Provide the (x, y) coordinate of the cell's center where the given text is located.  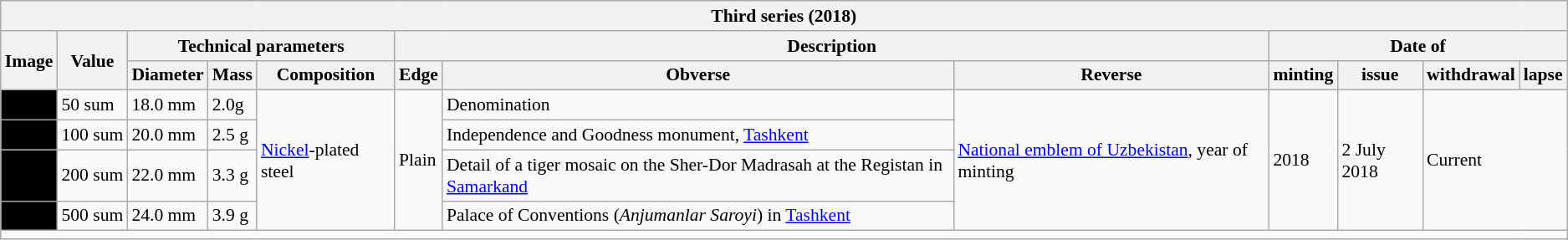
Nickel-plated steel (326, 161)
Palace of Conventions (Anjumanlar Saroyi) in Tashkent (697, 216)
200 sum (92, 176)
Third series (2018) (784, 16)
20.0 mm (167, 135)
Diameter (167, 75)
Detail of a tiger mosaiс on the Sher-Dor Madrasah at the Registan in Samarkand (697, 176)
Value (92, 60)
Plain (418, 161)
lapse (1544, 75)
Image (29, 60)
withdrawal (1471, 75)
2018 (1303, 161)
24.0 mm (167, 216)
Edge (418, 75)
National emblem of Uzbekistan, year of minting (1111, 161)
2.5 g (232, 135)
22.0 mm (167, 176)
Date of (1417, 46)
Obverse (697, 75)
2.0g (232, 105)
Description (831, 46)
Reverse (1111, 75)
minting (1303, 75)
Mass (232, 75)
500 sum (92, 216)
Composition (326, 75)
Denomination (697, 105)
18.0 mm (167, 105)
issue (1380, 75)
50 sum (92, 105)
2 July 2018 (1380, 161)
100 sum (92, 135)
Independence and Goodness monument, Tashkent (697, 135)
3.3 g (232, 176)
Technical parameters (261, 46)
Current (1495, 161)
3.9 g (232, 216)
